From the cell containing the given text, extract its center point as [x, y] coordinate. 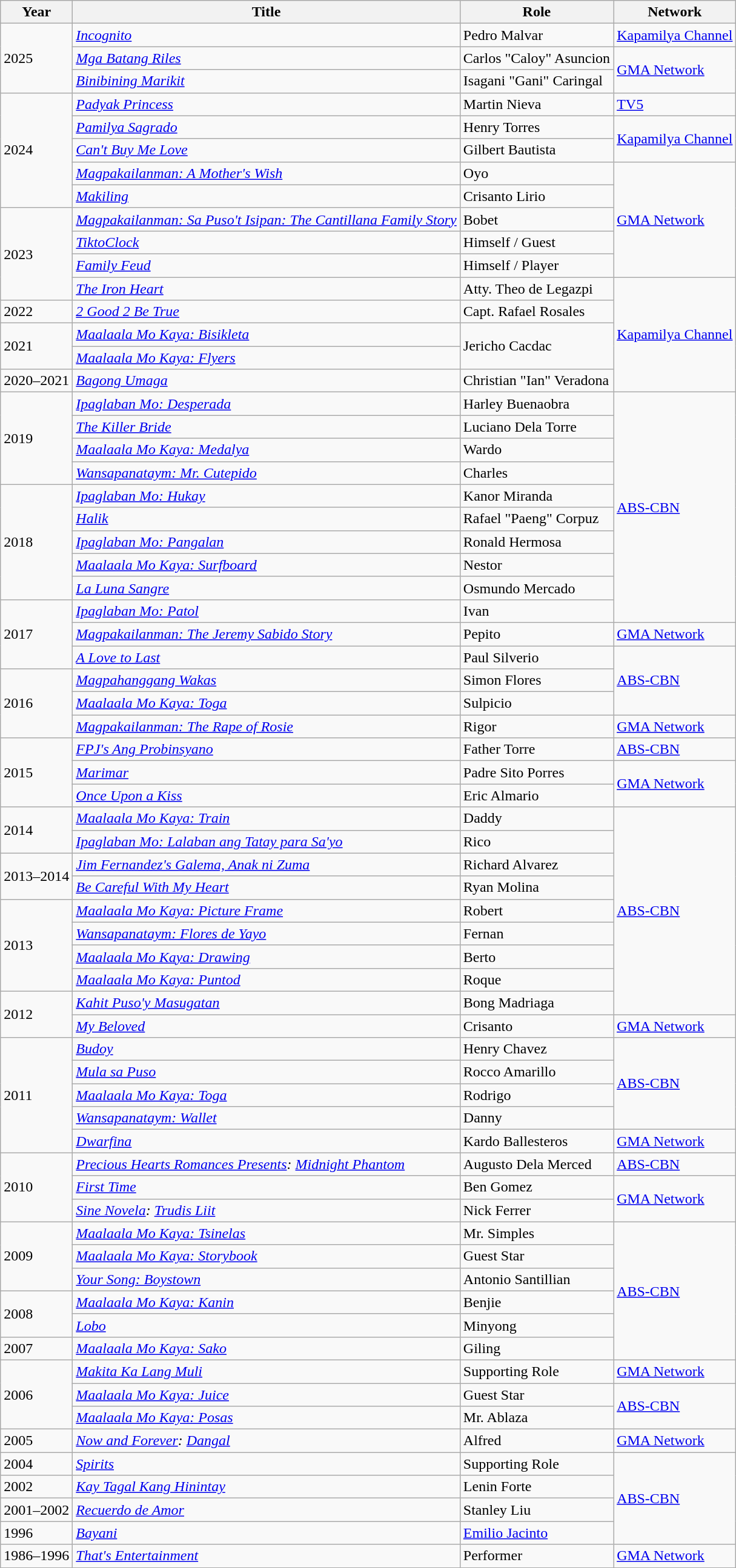
Pepito [537, 634]
Atty. Theo de Legazpi [537, 289]
Ivan [537, 611]
Incognito [267, 35]
Gilbert Bautista [537, 150]
The Killer Bride [267, 427]
A Love to Last [267, 657]
Padre Sito Porres [537, 772]
Giling [537, 1348]
Charles [537, 473]
2023 [36, 254]
Precious Hearts Romances Presents: Midnight Phantom [267, 1164]
Pamilya Sagrado [267, 127]
1986–1996 [36, 1556]
Harley Buenaobra [537, 404]
Luciano Dela Torre [537, 427]
Kanor Miranda [537, 496]
Ipaglaban Mo: Hukay [267, 496]
2016 [36, 703]
Ipaglaban Mo: Patol [267, 611]
Lobo [267, 1325]
2017 [36, 634]
Maalaala Mo Kaya: Bisikleta [267, 335]
La Luna Sangre [267, 588]
Oyo [537, 173]
Spirits [267, 1464]
Maalaala Mo Kaya: Juice [267, 1394]
Nestor [537, 565]
Eric Almario [537, 796]
2024 [36, 150]
Bayani [267, 1533]
Ben Gomez [537, 1187]
Mga Batang Riles [267, 58]
Henry Torres [537, 127]
Magpahanggang Wakas [267, 680]
Nick Ferrer [537, 1210]
Mr. Simples [537, 1233]
Ryan Molina [537, 888]
Ronald Hermosa [537, 542]
Wansapanataym: Mr. Cutepido [267, 473]
2014 [36, 830]
Maalaala Mo Kaya: Posas [267, 1418]
Maalaala Mo Kaya: Flyers [267, 358]
Wardo [537, 450]
Budoy [267, 1049]
Sine Novela: Trudis Liit [267, 1210]
2019 [36, 438]
Mr. Ablaza [537, 1418]
Sulpicio [537, 703]
Role [537, 12]
Maalaala Mo Kaya: Surfboard [267, 565]
Himself / Player [537, 265]
Carlos "Caloy" Asuncion [537, 58]
Himself / Guest [537, 242]
Capt. Rafael Rosales [537, 312]
Bagong Umaga [267, 381]
2004 [36, 1464]
2009 [36, 1256]
Now and Forever: Dangal [267, 1441]
Jericho Cacdac [537, 346]
That's Entertainment [267, 1556]
Kahit Puso'y Masugatan [267, 1003]
Roque [537, 980]
2011 [36, 1095]
Magpakailanman: The Rape of Rosie [267, 726]
Recuerdo de Amor [267, 1510]
Magpakailanman: Sa Puso't Isipan: The Cantillana Family Story [267, 219]
2015 [36, 772]
Marimar [267, 772]
2021 [36, 346]
Family Feud [267, 265]
2018 [36, 542]
2 Good 2 Be True [267, 312]
Crisanto [537, 1026]
Maalaala Mo Kaya: Sako [267, 1348]
Can't Buy Me Love [267, 150]
Binibining Marikit [267, 81]
2007 [36, 1348]
Simon Flores [537, 680]
2001–2002 [36, 1510]
Your Song: Boystown [267, 1279]
Rigor [537, 726]
Year [36, 12]
Christian "Ian" Veradona [537, 381]
Kardo Ballesteros [537, 1141]
Be Careful With My Heart [267, 888]
Ipaglaban Mo: Desperada [267, 404]
Danny [537, 1118]
Emilio Jacinto [537, 1533]
2006 [36, 1394]
Title [267, 12]
Magpakailanman: The Jeremy Sabido Story [267, 634]
Ipaglaban Mo: Lalaban ang Tatay para Sa'yo [267, 842]
Robert [537, 911]
Padyak Princess [267, 104]
2013 [36, 945]
Richard Alvarez [537, 865]
Maalaala Mo Kaya: Picture Frame [267, 911]
FPJ's Ang Probinsyano [267, 749]
Rafael "Paeng" Corpuz [537, 519]
Stanley Liu [537, 1510]
Makita Ka Lang Muli [267, 1371]
2022 [36, 312]
Father Torre [537, 749]
My Beloved [267, 1026]
Network [675, 12]
Osmundo Mercado [537, 588]
Makiling [267, 196]
Bong Madriaga [537, 1003]
Minyong [537, 1325]
Crisanto Lirio [537, 196]
Rodrigo [537, 1095]
Maalaala Mo Kaya: Kanin [267, 1302]
Halik [267, 519]
Bobet [537, 219]
Magpakailanman: A Mother's Wish [267, 173]
Maalaala Mo Kaya: Puntod [267, 980]
Pedro Malvar [537, 35]
1996 [36, 1533]
Martin Nieva [537, 104]
Paul Silverio [537, 657]
2010 [36, 1187]
Henry Chavez [537, 1049]
2020–2021 [36, 381]
Wansapanataym: Flores de Yayo [267, 934]
Maalaala Mo Kaya: Medalya [267, 450]
Maalaala Mo Kaya: Drawing [267, 957]
Maalaala Mo Kaya: Tsinelas [267, 1233]
Rocco Amarillo [537, 1072]
2002 [36, 1487]
2005 [36, 1441]
2013–2014 [36, 876]
2025 [36, 58]
Dwarfina [267, 1141]
Maalaala Mo Kaya: Train [267, 819]
Antonio Santillian [537, 1279]
Daddy [537, 819]
First Time [267, 1187]
Maalaala Mo Kaya: Storybook [267, 1256]
The Iron Heart [267, 289]
Isagani "Gani" Caringal [537, 81]
2012 [36, 1014]
Fernan [537, 934]
Berto [537, 957]
Lenin Forte [537, 1487]
2008 [36, 1314]
Jim Fernandez's Galema, Anak ni Zuma [267, 865]
Wansapanataym: Wallet [267, 1118]
Mula sa Puso [267, 1072]
Augusto Dela Merced [537, 1164]
Ipaglaban Mo: Pangalan [267, 542]
Rico [537, 842]
Benjie [537, 1302]
TiktoClock [267, 242]
Kay Tagal Kang Hinintay [267, 1487]
Alfred [537, 1441]
Performer [537, 1556]
Once Upon a Kiss [267, 796]
TV5 [675, 104]
